Determine the [X, Y] coordinate at the center of the cell enclosing the given text.  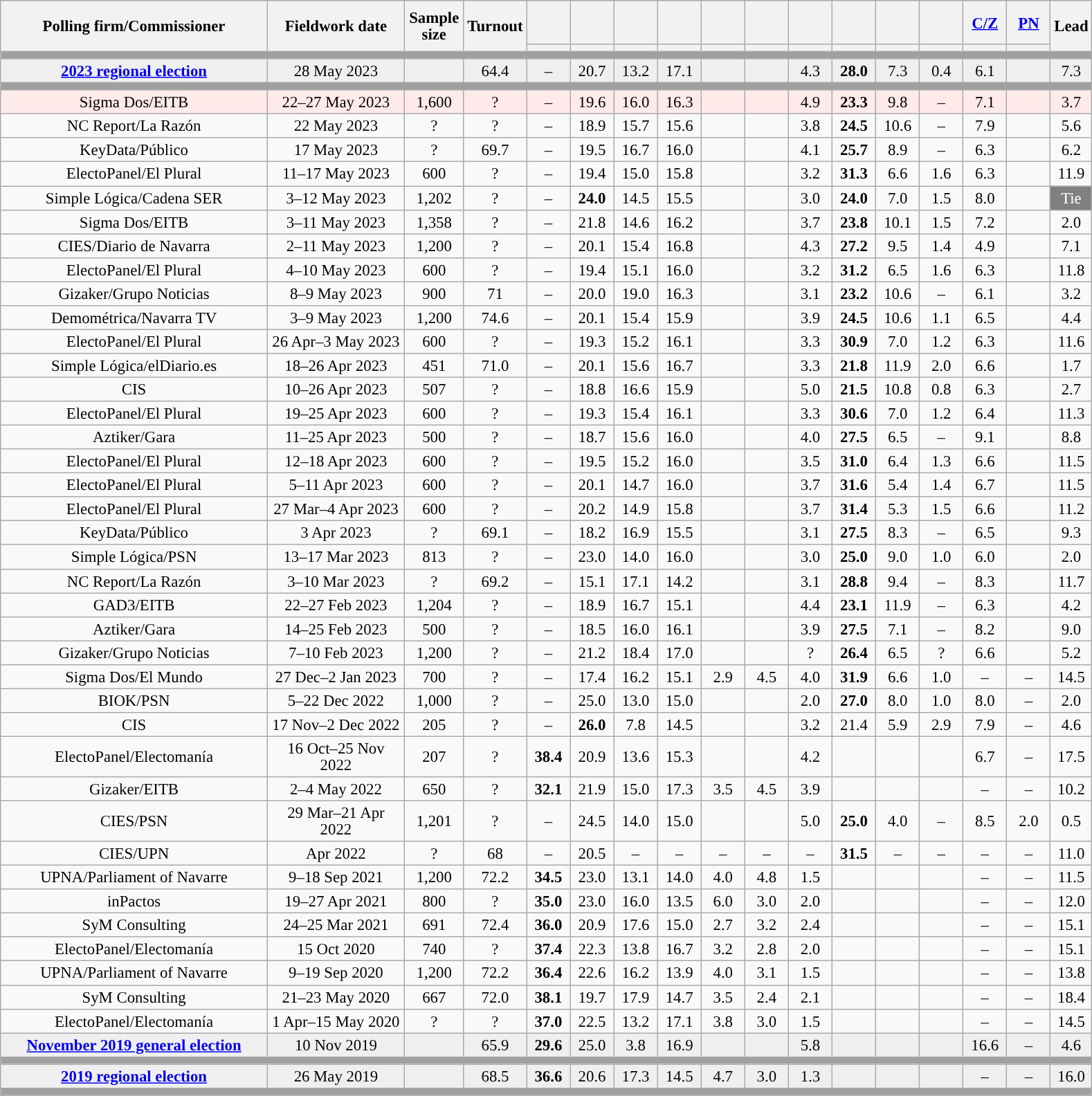
11.6 [1071, 342]
23.1 [854, 605]
72.4 [495, 926]
7.8 [635, 725]
813 [434, 558]
23.8 [854, 221]
8.9 [898, 151]
22–27 Feb 2023 [336, 605]
15 Oct 2020 [336, 949]
17 Nov–2 Dec 2022 [336, 725]
9.8 [898, 102]
18.8 [592, 389]
23.3 [854, 102]
36.4 [548, 973]
Polling firm/Commissioner [134, 26]
19.7 [592, 998]
68.5 [495, 1077]
27.2 [854, 246]
900 [434, 293]
30.9 [854, 342]
2–4 May 2022 [336, 789]
21.9 [592, 789]
36.0 [548, 926]
19–25 Apr 2023 [336, 414]
9.5 [898, 246]
26 May 2019 [336, 1077]
10–26 Apr 2023 [336, 389]
18.5 [592, 628]
10 Nov 2019 [336, 1045]
14.9 [635, 509]
2–11 May 2023 [336, 246]
4.7 [722, 1077]
CIES/Diario de Navarra [134, 246]
31.6 [854, 486]
13.5 [680, 901]
30.6 [854, 414]
8.2 [985, 628]
18.2 [592, 533]
26.0 [592, 725]
11.0 [1071, 854]
36.6 [548, 1077]
13.6 [635, 757]
1,202 [434, 198]
10.1 [898, 221]
650 [434, 789]
5–11 Apr 2023 [336, 486]
0.5 [1071, 822]
68 [495, 854]
20.5 [592, 854]
19.6 [592, 102]
2019 regional election [134, 1077]
2023 regional election [134, 71]
BIOK/PSN [134, 700]
5.3 [898, 509]
1,358 [434, 221]
12.0 [1071, 901]
700 [434, 677]
15.3 [680, 757]
31.3 [854, 174]
26 Apr–3 May 2023 [336, 342]
69.2 [495, 581]
19–27 Apr 2021 [336, 901]
19.0 [635, 293]
11.2 [1071, 509]
22.6 [592, 973]
Lead [1071, 26]
November 2019 general election [134, 1045]
Simple Lógica/elDiario.es [134, 365]
27 Dec–2 Jan 2023 [336, 677]
3–11 May 2023 [336, 221]
18.7 [592, 437]
35.0 [548, 901]
69.1 [495, 533]
31.5 [854, 854]
64.4 [495, 71]
8.5 [985, 822]
13–17 Mar 2023 [336, 558]
37.4 [548, 949]
20.0 [592, 293]
18–26 Apr 2023 [336, 365]
9.4 [898, 581]
0.4 [941, 71]
1,000 [434, 700]
CIES/UPN [134, 854]
17.9 [635, 998]
Simple Lógica/Cadena SER [134, 198]
Sigma Dos/El Mundo [134, 677]
22.5 [592, 1021]
17.6 [635, 926]
31.0 [854, 461]
11.3 [1071, 414]
PN [1028, 22]
17 May 2023 [336, 151]
16.8 [680, 246]
24–25 Mar 2021 [336, 926]
5.4 [898, 486]
3 Apr 2023 [336, 533]
0.8 [941, 389]
9.3 [1071, 533]
1,600 [434, 102]
10.2 [1071, 789]
8–9 May 2023 [336, 293]
7–10 Feb 2023 [336, 653]
800 [434, 901]
27.0 [854, 700]
2.8 [767, 949]
34.5 [548, 877]
Turnout [495, 26]
17.4 [592, 677]
25.7 [854, 151]
Tie [1071, 198]
31.4 [854, 509]
GAD3/EITB [134, 605]
6.2 [1071, 151]
5.2 [1071, 653]
11–25 Apr 2023 [336, 437]
22.3 [592, 949]
Demométrica/Navarra TV [134, 318]
9–19 Sep 2020 [336, 973]
14.6 [635, 221]
38.4 [548, 757]
14–25 Feb 2023 [336, 628]
13.0 [635, 700]
9–18 Sep 2021 [336, 877]
9.1 [985, 437]
3–12 May 2023 [336, 198]
Fieldwork date [336, 26]
691 [434, 926]
451 [434, 365]
5–22 Dec 2022 [336, 700]
20.2 [592, 509]
1,204 [434, 605]
Gizaker/EITB [134, 789]
2.1 [810, 998]
7.2 [985, 221]
27 Mar–4 Apr 2023 [336, 509]
667 [434, 998]
207 [434, 757]
22 May 2023 [336, 126]
21.5 [854, 389]
15.7 [635, 126]
28.0 [854, 71]
71.0 [495, 365]
1,201 [434, 822]
13.9 [680, 973]
14.2 [680, 581]
65.9 [495, 1045]
32.1 [548, 789]
740 [434, 949]
31.9 [854, 677]
26.4 [854, 653]
5.6 [1071, 126]
20.7 [592, 71]
71 [495, 293]
4.1 [810, 151]
5.9 [898, 725]
21.2 [592, 653]
31.2 [854, 270]
8.8 [1071, 437]
3–9 May 2023 [336, 318]
Apr 2022 [336, 854]
21.4 [854, 725]
37.0 [548, 1021]
1.7 [1071, 365]
4.8 [767, 877]
CIES/PSN [134, 822]
Sample size [434, 26]
23.2 [854, 293]
20.6 [592, 1077]
11.8 [1071, 270]
17.5 [1071, 757]
17.0 [680, 653]
22–27 May 2023 [336, 102]
507 [434, 389]
29.6 [548, 1045]
11.7 [1071, 581]
C/Z [985, 22]
38.1 [548, 998]
Simple Lógica/PSN [134, 558]
11–17 May 2023 [336, 174]
12–18 Apr 2023 [336, 461]
72.0 [495, 998]
74.6 [495, 318]
13.1 [635, 877]
inPactos [134, 901]
28 May 2023 [336, 71]
29 Mar–21 Apr 2022 [336, 822]
16 Oct–25 Nov 2022 [336, 757]
21–23 May 2020 [336, 998]
69.7 [495, 151]
5.8 [810, 1045]
4–10 May 2023 [336, 270]
1 Apr–15 May 2020 [336, 1021]
10.8 [898, 389]
28.8 [854, 581]
205 [434, 725]
3–10 Mar 2023 [336, 581]
1.1 [941, 318]
